Extract the [X, Y] coordinate from the center of the cell holding the provided text.  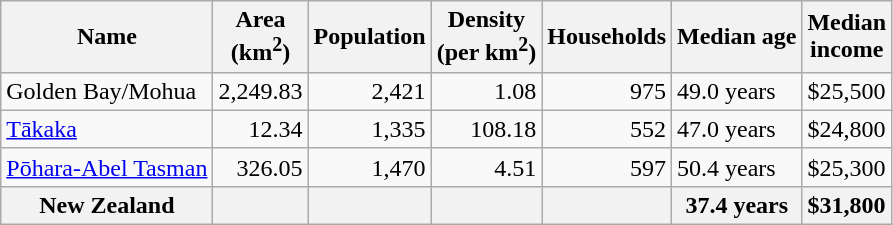
326.05 [260, 167]
50.4 years [737, 167]
Population [370, 37]
Median age [737, 37]
2,249.83 [260, 91]
Golden Bay/Mohua [107, 91]
49.0 years [737, 91]
Density(per km2) [486, 37]
108.18 [486, 129]
$31,800 [847, 205]
Households [607, 37]
4.51 [486, 167]
Pōhara-Abel Tasman [107, 167]
37.4 years [737, 205]
Area(km2) [260, 37]
47.0 years [737, 129]
597 [607, 167]
1.08 [486, 91]
552 [607, 129]
Tākaka [107, 129]
New Zealand [107, 205]
1,335 [370, 129]
Medianincome [847, 37]
$25,300 [847, 167]
$24,800 [847, 129]
Name [107, 37]
2,421 [370, 91]
$25,500 [847, 91]
975 [607, 91]
1,470 [370, 167]
12.34 [260, 129]
